Extract the (x, y) coordinate from the center of the cell holding the provided text.  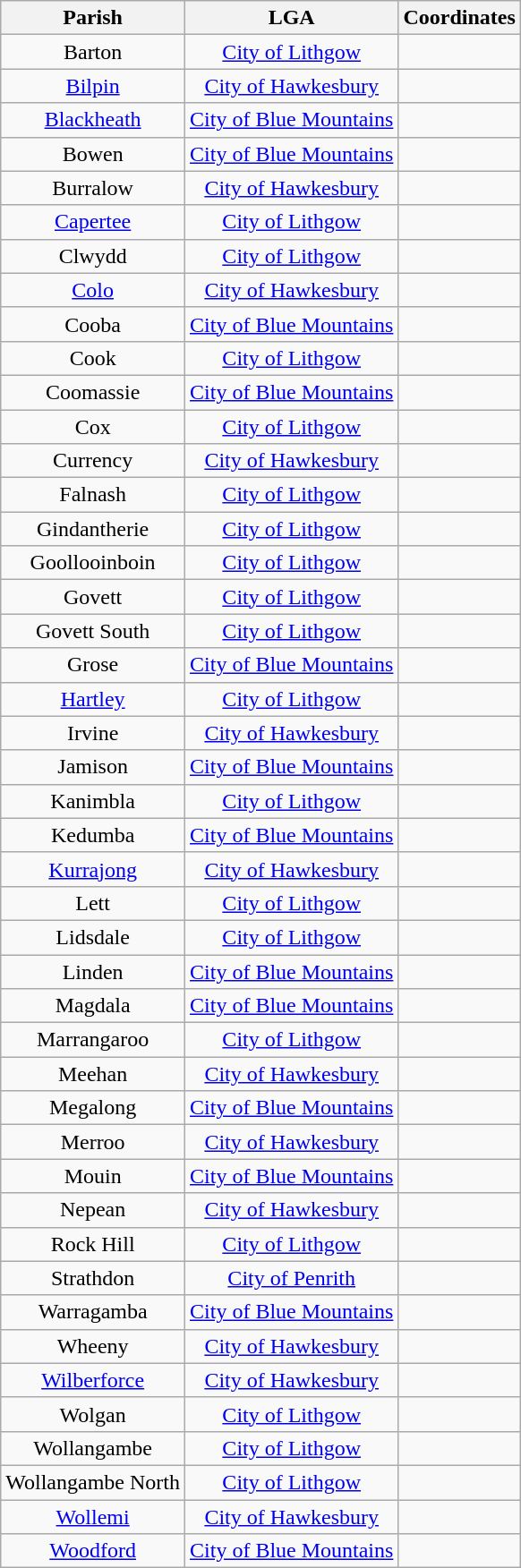
Kanimbla (93, 801)
Bowen (93, 154)
Cooba (93, 324)
Bilpin (93, 86)
Goollooinboin (93, 563)
Govett South (93, 631)
Colo (93, 290)
Wollemi (93, 1517)
Gindantherie (93, 529)
Barton (93, 52)
Cox (93, 427)
LGA (292, 18)
Clwydd (93, 256)
Marrangaroo (93, 1040)
Parish (93, 18)
Irvine (93, 733)
Wollangambe (93, 1448)
Magdala (93, 1006)
Blackheath (93, 120)
Wollangambe North (93, 1482)
Hartley (93, 699)
Megalong (93, 1108)
Govett (93, 597)
Rock Hill (93, 1244)
Wilberforce (93, 1380)
Kedumba (93, 835)
Woodford (93, 1551)
Lett (93, 903)
Strathdon (93, 1278)
Jamison (93, 767)
Cook (93, 358)
Linden (93, 971)
Kurrajong (93, 869)
Warragamba (93, 1312)
Coomassie (93, 392)
Grose (93, 665)
Meehan (93, 1074)
Wolgan (93, 1414)
Wheeny (93, 1346)
Coordinates (459, 18)
Burralow (93, 188)
Lidsdale (93, 937)
Capertee (93, 222)
Merroo (93, 1142)
Falnash (93, 495)
Nepean (93, 1210)
Currency (93, 461)
Mouin (93, 1176)
City of Penrith (292, 1278)
